Locate the cell with the specified text and output its [X, Y] center coordinate. 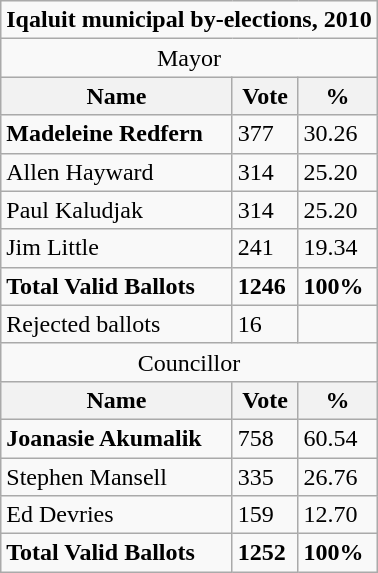
Jim Little [116, 248]
335 [265, 477]
26.76 [338, 477]
Mayor [189, 58]
Allen Hayward [116, 172]
60.54 [338, 438]
1246 [265, 286]
Paul Kaludjak [116, 210]
758 [265, 438]
16 [265, 324]
1252 [265, 553]
Rejected ballots [116, 324]
Councillor [189, 362]
Joanasie Akumalik [116, 438]
241 [265, 248]
12.70 [338, 515]
Iqaluit municipal by-elections, 2010 [189, 20]
19.34 [338, 248]
377 [265, 134]
159 [265, 515]
Madeleine Redfern [116, 134]
30.26 [338, 134]
Stephen Mansell [116, 477]
Ed Devries [116, 515]
